Output the (X, Y) coordinate of the center of the cell containing the given text.  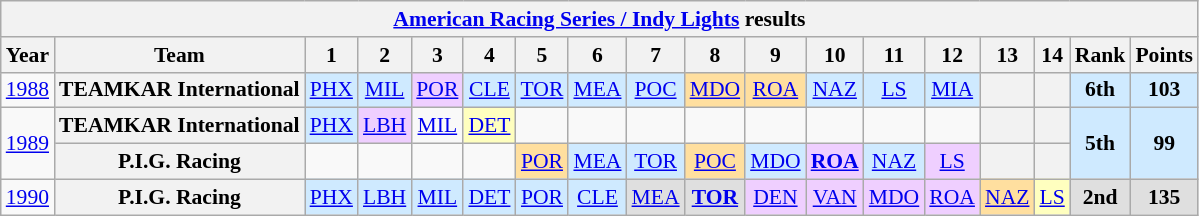
DEN (776, 197)
VAN (835, 197)
1988 (28, 90)
2 (384, 55)
6th (1100, 90)
Rank (1100, 55)
MIA (952, 90)
1 (332, 55)
7 (656, 55)
American Racing Series / Indy Lights results (600, 19)
10 (835, 55)
1990 (28, 197)
13 (1007, 55)
5th (1100, 144)
Points (1164, 55)
135 (1164, 197)
3 (437, 55)
99 (1164, 144)
11 (894, 55)
2nd (1100, 197)
14 (1052, 55)
8 (716, 55)
1989 (28, 144)
9 (776, 55)
103 (1164, 90)
Year (28, 55)
5 (542, 55)
Team (180, 55)
4 (489, 55)
6 (597, 55)
12 (952, 55)
